Detect which cell encompasses the target text, then output its [x, y] center coordinate. 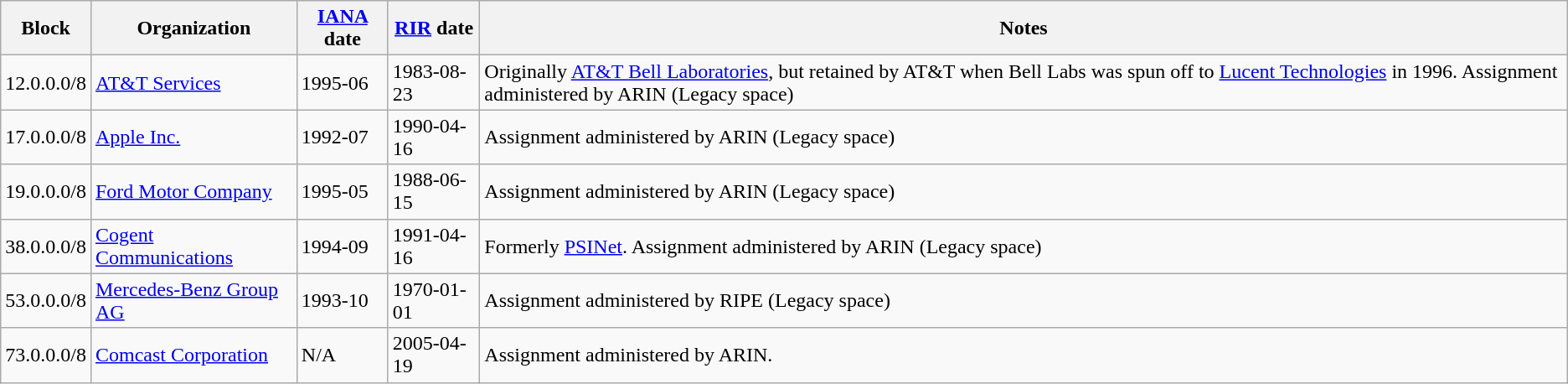
N/A [342, 355]
1983-08-23 [434, 82]
Mercedes-Benz Group AG [193, 300]
Notes [1024, 29]
53.0.0.0/8 [46, 300]
1992-07 [342, 138]
1970-01-01 [434, 300]
Assignment administered by ARIN. [1024, 355]
2005-04-19 [434, 355]
1993-10 [342, 300]
Block [46, 29]
1988-06-15 [434, 191]
Ford Motor Company [193, 191]
Cogent Communications [193, 246]
1995-06 [342, 82]
19.0.0.0/8 [46, 191]
38.0.0.0/8 [46, 246]
17.0.0.0/8 [46, 138]
1991-04-16 [434, 246]
1994-09 [342, 246]
Comcast Corporation [193, 355]
Formerly PSINet. Assignment administered by ARIN (Legacy space) [1024, 246]
Organization [193, 29]
1990-04-16 [434, 138]
IANA date [342, 29]
12.0.0.0/8 [46, 82]
AT&T Services [193, 82]
Apple Inc. [193, 138]
Assignment administered by RIPE (Legacy space) [1024, 300]
RIR date [434, 29]
73.0.0.0/8 [46, 355]
1995-05 [342, 191]
